Locate the cell with the specified text and output its [X, Y] center coordinate. 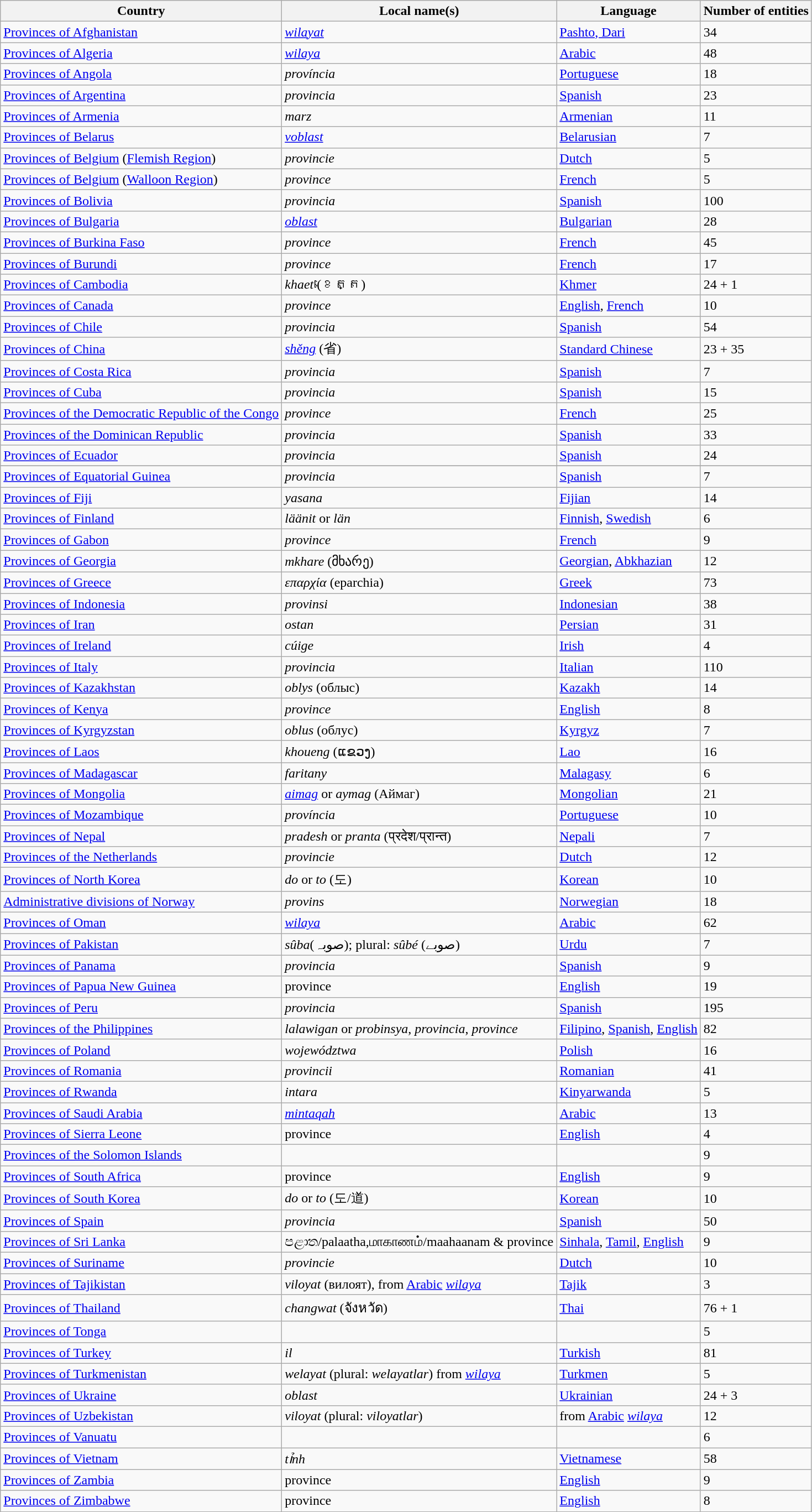
oblus (облус) [419, 730]
Provinces of Burundi [142, 264]
Provinces of Finland [142, 519]
Urdu [628, 945]
Provinces of the Philippines [142, 1029]
do or to (도) [419, 879]
Provinces of Madagascar [142, 773]
38 [756, 603]
Provinces of Kyrgyzstan [142, 730]
Country [142, 11]
Provinces of South Korea [142, 1199]
läänit or län [419, 519]
Provinces of the Dominican Republic [142, 434]
Provinces of Turkey [142, 1353]
Finnish, Swedish [628, 519]
Provinces of Uzbekistan [142, 1416]
33 [756, 434]
100 [756, 200]
khoueng (ແຂວງ) [419, 752]
ostan [419, 625]
Standard Chinese [628, 350]
Provinces of Turkmenistan [142, 1374]
województwa [419, 1050]
Filipino, Spanish, English [628, 1029]
Provinces of Zimbabwe [142, 1501]
82 [756, 1029]
Provinces of Cambodia [142, 285]
marz [419, 116]
επαρχία (eparchia) [419, 582]
Provinces of Cuba [142, 392]
Provinces of Nepal [142, 836]
Provinces of Zambia [142, 1480]
wilayat [419, 32]
viloyat (вилоят), from Arabic wilaya [419, 1284]
Indonesian [628, 603]
24 [756, 456]
Provinces of Gabon [142, 540]
Provinces of Pakistan [142, 945]
Provinces of Burkina Faso [142, 242]
Irish [628, 646]
Provinces of Spain [142, 1221]
11 [756, 116]
13 [756, 1113]
provinsi [419, 603]
3 [756, 1284]
Provinces of Papua New Guinea [142, 987]
54 [756, 327]
Ukrainian [628, 1395]
Pashto, Dari [628, 32]
23 [756, 95]
Provinces of Romania [142, 1071]
Provinces of Ukraine [142, 1395]
Provinces of Ecuador [142, 456]
Local name(s) [419, 11]
Polish [628, 1050]
76 + 1 [756, 1308]
Kyrgyz [628, 730]
faritany [419, 773]
21 [756, 794]
Provinces of Canada [142, 306]
31 [756, 625]
Kazakh [628, 688]
Provinces of the Democratic Republic of the Congo [142, 413]
Provinces of Ireland [142, 646]
provincii [419, 1071]
from Arabic wilaya [628, 1416]
oblys (облыс) [419, 688]
Provinces of Belarus [142, 137]
Khmer [628, 285]
Turkmen [628, 1374]
Romanian [628, 1071]
Greek [628, 582]
පළාත/palaatha,மாகாணம்/maahaanam & province [419, 1242]
Fijian [628, 498]
changwat (จังหวัด) [419, 1308]
Language [628, 11]
mkhare (მხარე) [419, 561]
English, French [628, 306]
Belarusian [628, 137]
Provinces of Vietnam [142, 1459]
Georgian, Abkhazian [628, 561]
Provinces of Costa Rica [142, 371]
Provinces of Greece [142, 582]
Provinces of Tonga [142, 1332]
Armenian [628, 116]
Provinces of Afghanistan [142, 32]
Provinces of Poland [142, 1050]
73 [756, 582]
Malagasy [628, 773]
provins [419, 901]
45 [756, 242]
24 + 3 [756, 1395]
58 [756, 1459]
Sinhala, Tamil, English [628, 1242]
24 + 1 [756, 285]
Provinces of Iran [142, 625]
Provinces of South Africa [142, 1176]
Lao [628, 752]
Thai [628, 1308]
Turkish [628, 1353]
Provinces of Equatorial Guinea [142, 477]
17 [756, 264]
cúige [419, 646]
Provinces of Belgium (Flemish Region) [142, 158]
Provinces of Tajikistan [142, 1284]
aimag or aymag (Аймаг) [419, 794]
Provinces of Suriname [142, 1263]
Provinces of Kazakhstan [142, 688]
Persian [628, 625]
Provinces of the Solomon Islands [142, 1155]
viloyat (plural: viloyatlar) [419, 1416]
195 [756, 1008]
il [419, 1353]
Vietnamese [628, 1459]
Provinces of Thailand [142, 1308]
Provinces of Sri Lanka [142, 1242]
Provinces of Laos [142, 752]
62 [756, 922]
Provinces of the Netherlands [142, 857]
yasana [419, 498]
Administrative divisions of Norway [142, 901]
48 [756, 53]
do or to (도/道) [419, 1199]
Provinces of Algeria [142, 53]
sûba(صوبہ); plural: sûbé (صوبے) [419, 945]
Mongolian [628, 794]
Provinces of Argentina [142, 95]
81 [756, 1353]
shěng (省) [419, 350]
50 [756, 1221]
voblast [419, 137]
Provinces of Saudi Arabia [142, 1113]
41 [756, 1071]
Norwegian [628, 901]
pradesh or pranta (प्रदेश/प्रान्त) [419, 836]
Nepali [628, 836]
Provinces of Rwanda [142, 1092]
Provinces of Mongolia [142, 794]
Provinces of Panama [142, 966]
Bulgarian [628, 221]
Provinces of Georgia [142, 561]
Provinces of Mozambique [142, 815]
Provinces of Indonesia [142, 603]
15 [756, 392]
Provinces of Oman [142, 922]
Provinces of Chile [142, 327]
Provinces of Angola [142, 74]
23 + 35 [756, 350]
Provinces of Sierra Leone [142, 1134]
Provinces of Armenia [142, 116]
Provinces of Italy [142, 667]
19 [756, 987]
Provinces of Bulgaria [142, 221]
34 [756, 32]
Provinces of China [142, 350]
mintaqah [419, 1113]
Provinces of Vanuatu [142, 1437]
110 [756, 667]
tỉnh [419, 1459]
Kinyarwanda [628, 1092]
welayat (plural: welayatlar) from wilaya [419, 1374]
lalawigan or probinsya, provincia, province [419, 1029]
Provinces of Peru [142, 1008]
Provinces of Bolivia [142, 200]
khaet (ខេត្ត) [419, 285]
Provinces of North Korea [142, 879]
Italian [628, 667]
intara [419, 1092]
Provinces of Kenya [142, 709]
Number of entities [756, 11]
Tajik [628, 1284]
28 [756, 221]
25 [756, 413]
Provinces of Fiji [142, 498]
Provinces of Belgium (Walloon Region) [142, 179]
